Detect which cell encompasses the target text, then output its [X, Y] center coordinate. 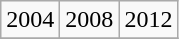
2012 [148, 20]
2008 [90, 20]
2004 [30, 20]
